Return the (x, y) coordinate for the center point of the cell that contains the specified text.  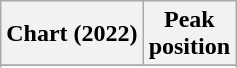
Peakposition (189, 34)
Chart (2022) (72, 34)
